Provide the (X, Y) coordinate of the cell's center where the given text is located.  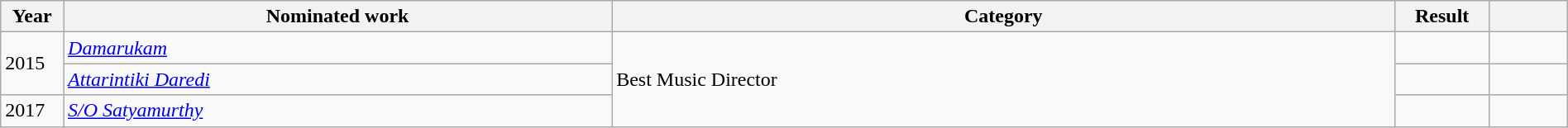
S/O Satyamurthy (337, 111)
Nominated work (337, 17)
Best Music Director (1004, 79)
Category (1004, 17)
Attarintiki Daredi (337, 79)
Year (32, 17)
2015 (32, 64)
2017 (32, 111)
Damarukam (337, 48)
Result (1442, 17)
